From the cell containing the given text, extract its center point as (X, Y) coordinate. 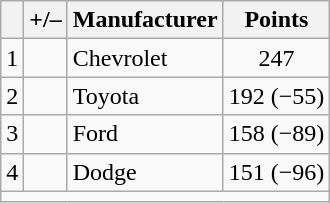
247 (276, 58)
Dodge (145, 172)
192 (−55) (276, 96)
4 (12, 172)
Points (276, 20)
+/– (46, 20)
Chevrolet (145, 58)
1 (12, 58)
3 (12, 134)
Toyota (145, 96)
Ford (145, 134)
151 (−96) (276, 172)
2 (12, 96)
Manufacturer (145, 20)
158 (−89) (276, 134)
